Output the (x, y) coordinate of the center of the cell containing the given text.  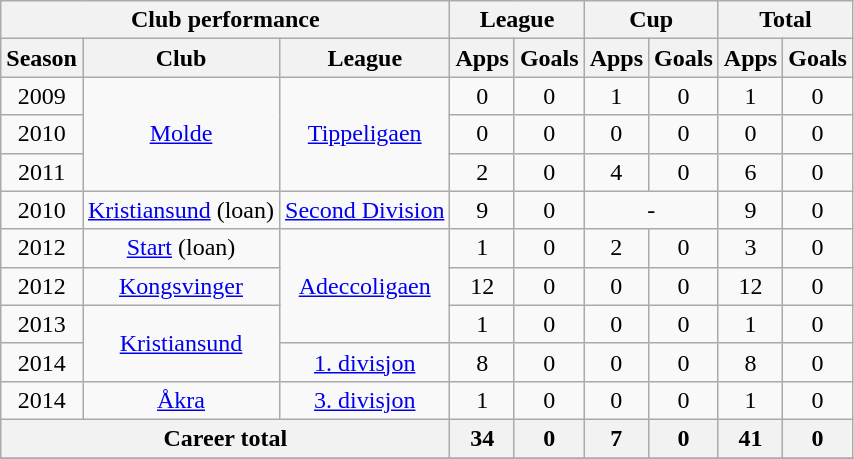
Adeccoligaen (365, 286)
2013 (42, 324)
3 (750, 248)
Career total (226, 438)
Club (180, 58)
Total (785, 20)
1. divisjon (365, 362)
4 (616, 172)
Club performance (226, 20)
34 (482, 438)
Molde (180, 134)
Cup (651, 20)
7 (616, 438)
2011 (42, 172)
Åkra (180, 400)
Second Division (365, 210)
Start (loan) (180, 248)
Kongsvinger (180, 286)
6 (750, 172)
41 (750, 438)
Kristiansund (loan) (180, 210)
3. divisjon (365, 400)
Tippeligaen (365, 134)
Kristiansund (180, 343)
2009 (42, 96)
Season (42, 58)
- (651, 210)
